For the text-containing cell, return its midpoint in [x, y] coordinate format. 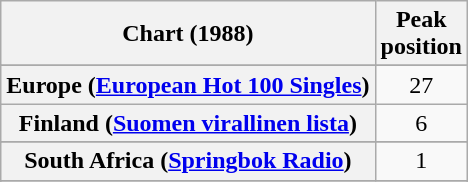
27 [421, 85]
6 [421, 123]
Finland (Suomen virallinen lista) [188, 123]
Peakposition [421, 34]
1 [421, 161]
South Africa (Springbok Radio) [188, 161]
Europe (European Hot 100 Singles) [188, 85]
Chart (1988) [188, 34]
